Provide the [x, y] coordinate of the cell's center where the given text is located.  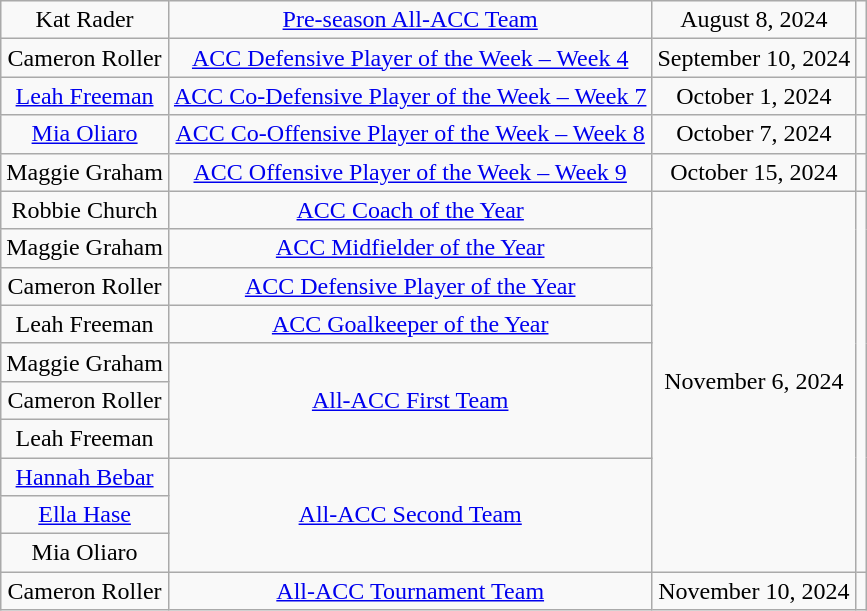
Kat Rader [85, 20]
ACC Defensive Player of the Week – Week 4 [410, 58]
All-ACC Tournament Team [410, 591]
September 10, 2024 [754, 58]
October 15, 2024 [754, 172]
Pre-season All-ACC Team [410, 20]
ACC Midfielder of the Year [410, 248]
All-ACC First Team [410, 400]
Hannah Bebar [85, 477]
August 8, 2024 [754, 20]
October 7, 2024 [754, 134]
ACC Co-Offensive Player of the Week – Week 8 [410, 134]
ACC Offensive Player of the Week – Week 9 [410, 172]
ACC Defensive Player of the Year [410, 286]
October 1, 2024 [754, 96]
ACC Coach of the Year [410, 210]
ACC Goalkeeper of the Year [410, 324]
ACC Co-Defensive Player of the Week – Week 7 [410, 96]
Ella Hase [85, 515]
November 10, 2024 [754, 591]
All-ACC Second Team [410, 515]
Robbie Church [85, 210]
November 6, 2024 [754, 382]
